Find where the given text appears and provide that cell's center as [X, Y] coordinate. 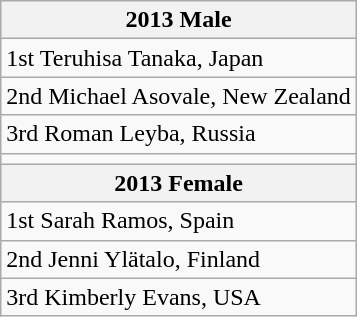
1st Sarah Ramos, Spain [179, 221]
3rd Kimberly Evans, USA [179, 297]
2nd Jenni Ylätalo, Finland [179, 259]
3rd Roman Leyba, Russia [179, 134]
2013 Female [179, 183]
1st Teruhisa Tanaka, Japan [179, 58]
2013 Male [179, 20]
2nd Michael Asovale, New Zealand [179, 96]
